Output the (x, y) coordinate of the center of the cell containing the given text.  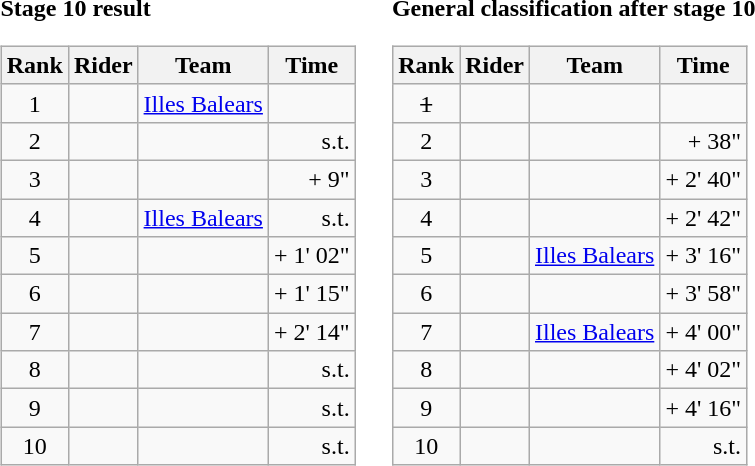
+ 2' 14" (312, 332)
+ 2' 42" (704, 217)
+ 38" (704, 141)
+ 1' 15" (312, 294)
+ 3' 58" (704, 294)
+ 4' 16" (704, 408)
+ 9" (312, 179)
+ 1' 02" (312, 256)
+ 2' 40" (704, 179)
+ 3' 16" (704, 256)
+ 4' 02" (704, 370)
+ 4' 00" (704, 332)
